Output the [x, y] coordinate of the center of the cell containing the given text.  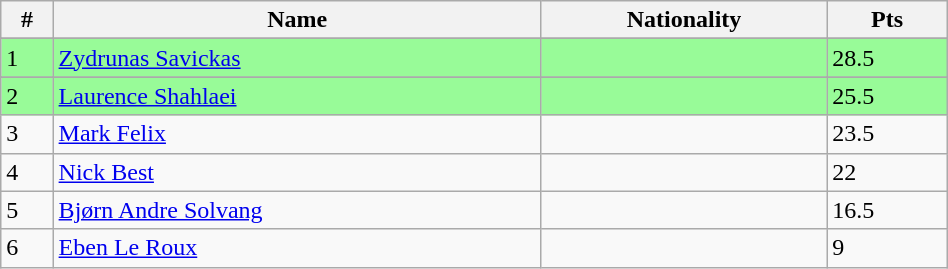
25.5 [887, 96]
Mark Felix [297, 134]
1 [27, 58]
Laurence Shahlaei [297, 96]
Name [297, 20]
5 [27, 210]
4 [27, 172]
23.5 [887, 134]
28.5 [887, 58]
22 [887, 172]
Nick Best [297, 172]
6 [27, 248]
Nationality [684, 20]
Pts [887, 20]
Zydrunas Savickas [297, 58]
3 [27, 134]
9 [887, 248]
16.5 [887, 210]
Bjørn Andre Solvang [297, 210]
Eben Le Roux [297, 248]
# [27, 20]
2 [27, 96]
